Search for the cell housing the specified text and yield its [X, Y] center coordinate. 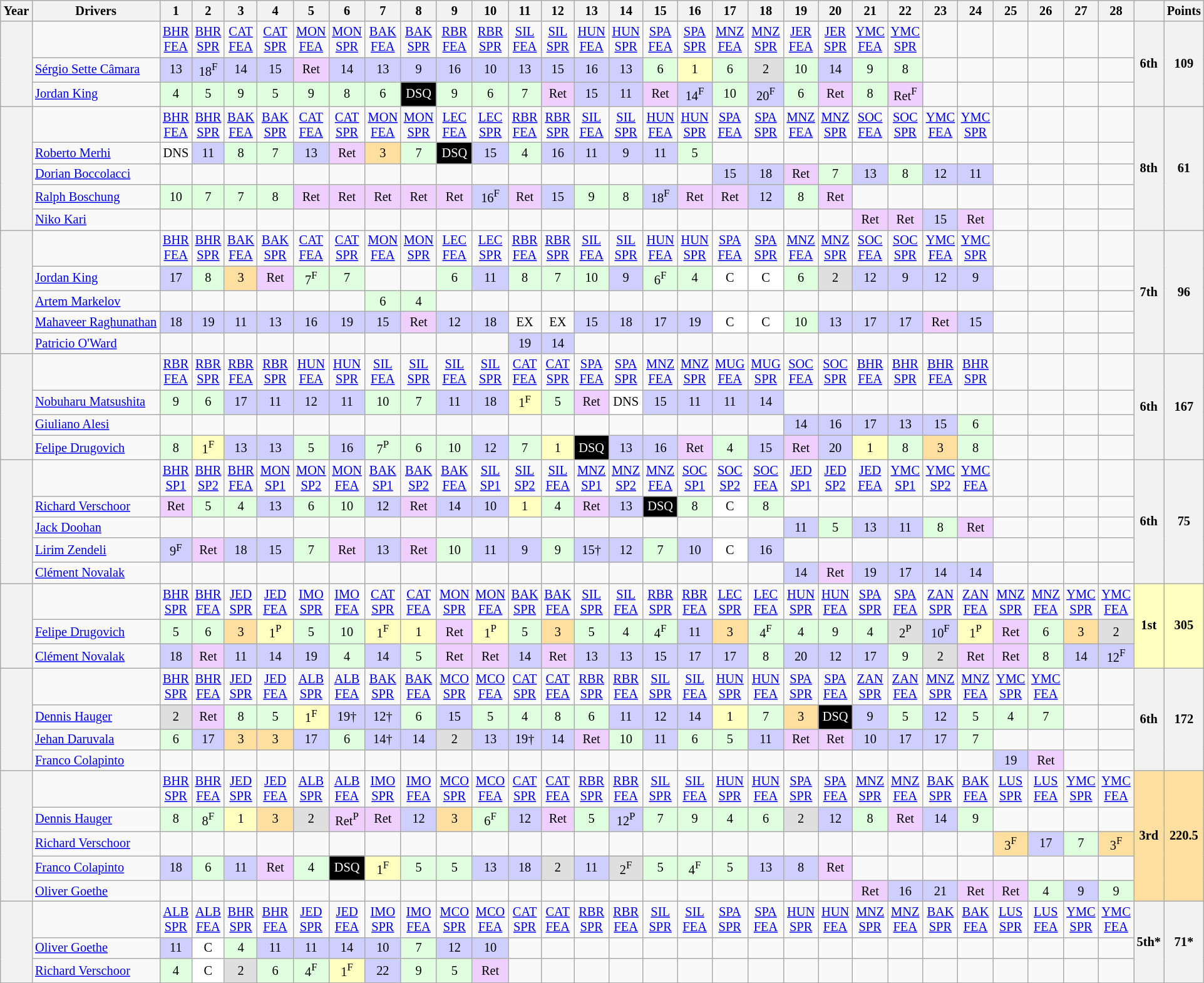
RetP [347, 819]
12† [383, 716]
Jack Doohan [96, 527]
305 [1184, 626]
7F [311, 278]
Giuliano Alesi [96, 425]
8F [208, 819]
MONSP1 [275, 478]
3rd [1149, 836]
BAKSP2 [418, 478]
2F [626, 868]
Patricio O'Ward [96, 343]
Year [16, 11]
SILSP1 [490, 478]
75 [1184, 522]
Drivers [96, 11]
SOCSP2 [730, 478]
MUGSPR [765, 372]
172 [1184, 719]
Niko Kari [96, 219]
Mahaveer Raghunathan [96, 322]
RetF [905, 94]
1st [1149, 626]
Roberto Merhi [96, 153]
96 [1184, 292]
JEDSP1 [801, 478]
109 [1184, 64]
MONSP2 [311, 478]
27 [1081, 11]
16F [490, 197]
JEDSP2 [835, 478]
14F [695, 94]
Sérgio Sette Câmara [96, 70]
8th [1149, 168]
JERSPR [835, 39]
15† [591, 550]
Ralph Boschung [96, 197]
Points [1184, 11]
71* [1184, 942]
61 [1184, 168]
MNZSP1 [591, 478]
25 [1011, 11]
14† [383, 739]
MNZSP2 [626, 478]
Dorian Boccolacci [96, 174]
YMCSP2 [940, 478]
BHRSP1 [176, 478]
12P [626, 819]
JERFEA [801, 39]
24 [975, 11]
23 [940, 11]
26 [1046, 11]
BHRSP2 [208, 478]
Lirim Zendeli [96, 550]
7th [1149, 292]
MUGFEA [730, 372]
7P [383, 447]
10F [940, 631]
BAKSP1 [383, 478]
Jehan Daruvala [96, 739]
Artem Markelov [96, 301]
9F [176, 550]
2P [905, 631]
Nobuharu Matsushita [96, 402]
220.5 [1184, 836]
167 [1184, 407]
SOCSP1 [695, 478]
5th* [1149, 942]
SILSP2 [525, 478]
20F [765, 94]
12F [1116, 656]
YMCSP1 [905, 478]
28 [1116, 11]
